Provide the [x, y] coordinate of the cell's center where the given text is located.  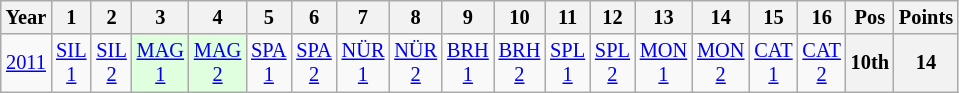
NÜR1 [364, 63]
2 [111, 17]
BRH2 [520, 63]
10th [870, 63]
6 [314, 17]
13 [664, 17]
1 [71, 17]
11 [568, 17]
3 [160, 17]
SIL2 [111, 63]
Year [26, 17]
9 [468, 17]
2011 [26, 63]
SIL1 [71, 63]
NÜR2 [416, 63]
8 [416, 17]
SPA1 [268, 63]
4 [218, 17]
12 [612, 17]
MAG1 [160, 63]
SPL2 [612, 63]
Points [926, 17]
SPA2 [314, 63]
SPL1 [568, 63]
7 [364, 17]
16 [822, 17]
Pos [870, 17]
5 [268, 17]
10 [520, 17]
MON1 [664, 63]
MON2 [720, 63]
MAG2 [218, 63]
CAT1 [773, 63]
BRH1 [468, 63]
CAT2 [822, 63]
15 [773, 17]
